Pinpoint the cell where the given text exists, returning its [x, y] midpoint coordinate. 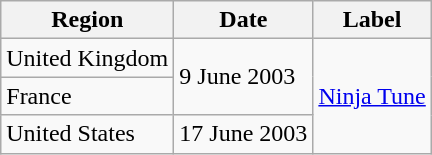
Date [244, 20]
Label [372, 20]
United States [88, 134]
Ninja Tune [372, 96]
Region [88, 20]
United Kingdom [88, 58]
9 June 2003 [244, 77]
France [88, 96]
17 June 2003 [244, 134]
